Scan for the cell matching the given text and deliver its (X, Y) coordinate at center. 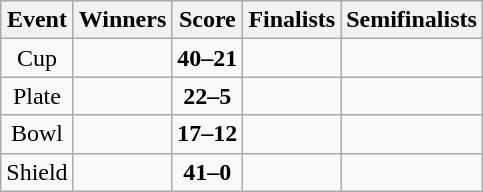
Plate (37, 96)
22–5 (208, 96)
40–21 (208, 58)
Event (37, 20)
Winners (122, 20)
Finalists (292, 20)
41–0 (208, 172)
Score (208, 20)
Semifinalists (412, 20)
Bowl (37, 134)
17–12 (208, 134)
Shield (37, 172)
Cup (37, 58)
